Pinpoint the cell where the given text exists, returning its (X, Y) midpoint coordinate. 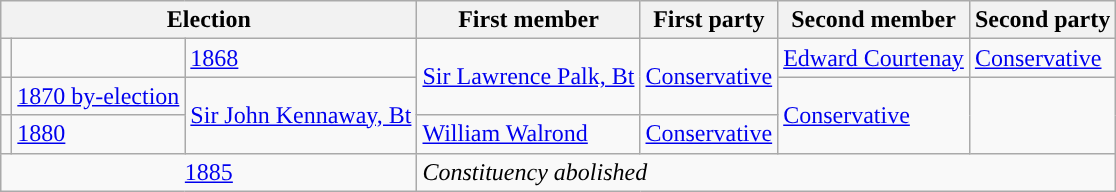
Election (209, 20)
Sir John Kennaway, Bt (301, 115)
Second member (874, 20)
Constituency abolished (766, 172)
Sir Lawrence Palk, Bt (528, 77)
William Walrond (528, 134)
Edward Courtenay (874, 58)
1885 (209, 172)
1880 (98, 134)
1868 (301, 58)
1870 by-election (98, 96)
First party (709, 20)
Second party (1042, 20)
First member (528, 20)
